Provide the (x, y) coordinate of the cell's center where the given text is located.  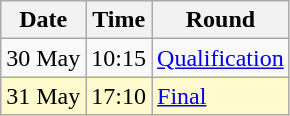
Time (119, 20)
31 May (44, 96)
Round (221, 20)
30 May (44, 58)
Date (44, 20)
Qualification (221, 58)
Final (221, 96)
17:10 (119, 96)
10:15 (119, 58)
